Extract the (x, y) coordinate from the center of the cell holding the provided text.  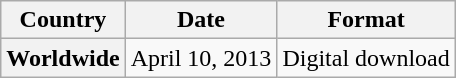
Format (366, 20)
Country (63, 20)
April 10, 2013 (201, 58)
Worldwide (63, 58)
Digital download (366, 58)
Date (201, 20)
